Return the (x, y) coordinate for the center point of the cell that contains the specified text.  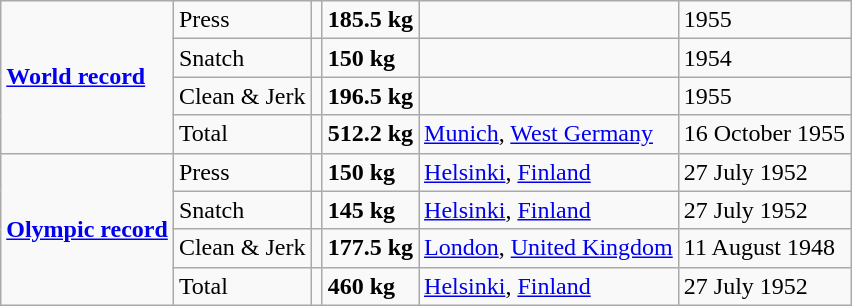
185.5 kg (370, 20)
512.2 kg (370, 134)
1954 (764, 58)
460 kg (370, 286)
177.5 kg (370, 248)
145 kg (370, 210)
Olympic record (88, 229)
Munich, West Germany (549, 134)
16 October 1955 (764, 134)
11 August 1948 (764, 248)
World record (88, 77)
London, United Kingdom (549, 248)
196.5 kg (370, 96)
